Scan for the cell matching the given text and deliver its (X, Y) coordinate at center. 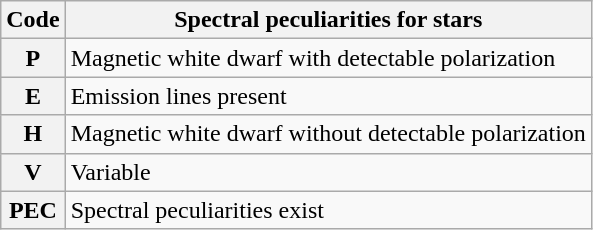
Spectral peculiarities for stars (328, 20)
Code (33, 20)
Variable (328, 172)
H (33, 134)
Magnetic white dwarf with detectable polarization (328, 58)
Spectral peculiarities exist (328, 210)
P (33, 58)
E (33, 96)
Magnetic white dwarf without detectable polarization (328, 134)
PEC (33, 210)
Emission lines present (328, 96)
V (33, 172)
